For the text-containing cell, return its midpoint in (x, y) coordinate format. 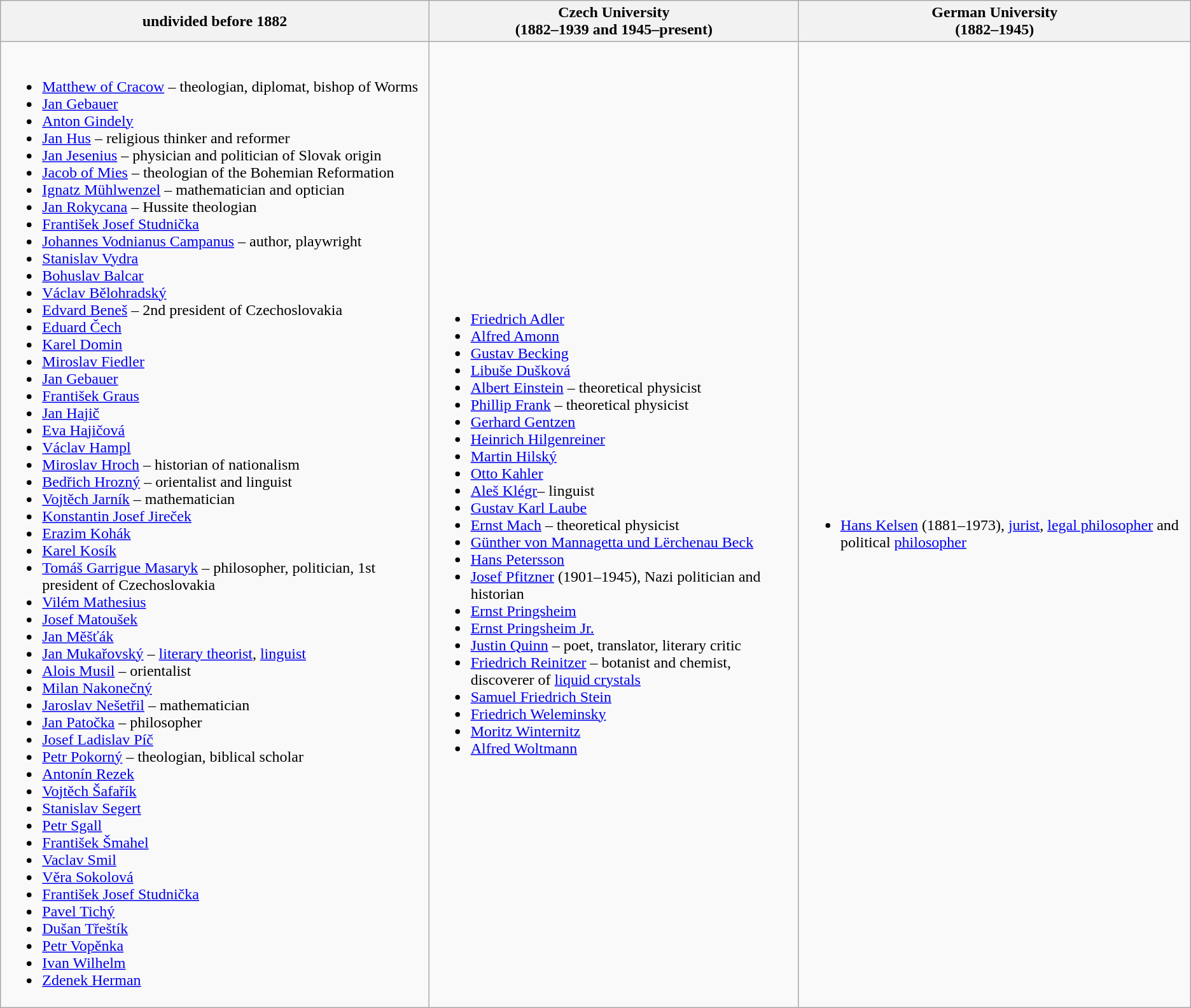
Czech University (1882–1939 and 1945–present) (613, 22)
undivided before 1882 (215, 22)
German University (1882–1945) (994, 22)
Hans Kelsen (1881–1973), jurist, legal philosopher and political philosopher (994, 524)
